Detect which cell encompasses the target text, then output its (X, Y) center coordinate. 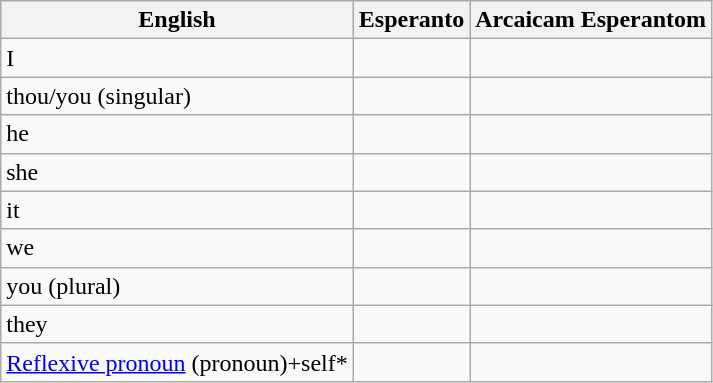
you (plural) (178, 286)
Reflexive pronoun (pronoun)+self* (178, 362)
it (178, 210)
thou/you (singular) (178, 96)
Esperanto (411, 20)
he (178, 134)
Arcaicam Esperantom (591, 20)
she (178, 172)
I (178, 58)
we (178, 248)
English (178, 20)
they (178, 324)
